Pinpoint the cell where the given text exists, returning its [x, y] midpoint coordinate. 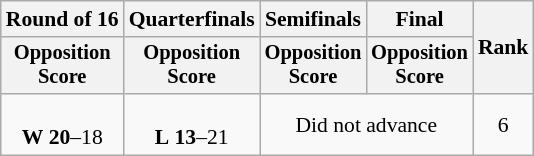
W 20–18 [62, 124]
Final [420, 19]
6 [504, 124]
Round of 16 [62, 19]
L 13–21 [192, 124]
Semifinals [314, 19]
Did not advance [366, 124]
Quarterfinals [192, 19]
Rank [504, 48]
